Find where the given text appears and provide that cell's center as (X, Y) coordinate. 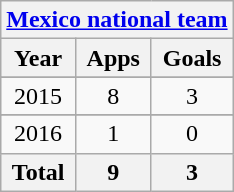
2015 (38, 96)
Total (38, 172)
Mexico national team (117, 20)
Apps (113, 58)
1 (113, 134)
8 (113, 96)
0 (192, 134)
Goals (192, 58)
9 (113, 172)
Year (38, 58)
2016 (38, 134)
